Extract the [X, Y] coordinate from the center of the cell holding the provided text.  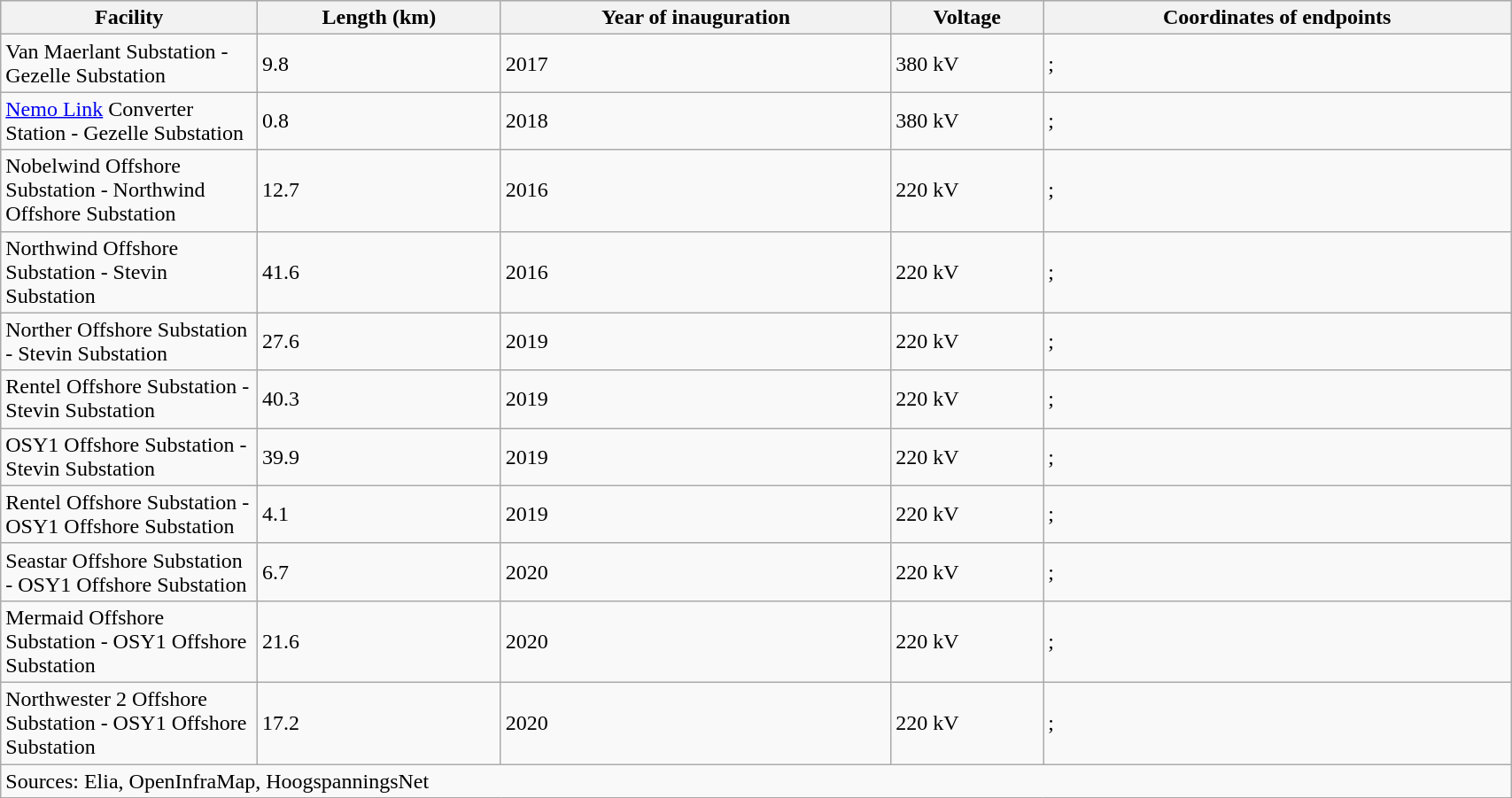
Voltage [967, 18]
12.7 [379, 190]
40.3 [379, 399]
9.8 [379, 64]
17.2 [379, 723]
Year of inauguration [695, 18]
4.1 [379, 514]
Facility [129, 18]
Coordinates of endpoints [1277, 18]
Rentel Offshore Substation - Stevin Substation [129, 399]
Northwind Offshore Substation - Stevin Substation [129, 272]
Sources: Elia, OpenInfraMap, HoogspanningsNet [756, 780]
Rentel Offshore Substation - OSY1 Offshore Substation [129, 514]
Seastar Offshore Substation - OSY1 Offshore Substation [129, 572]
41.6 [379, 272]
Van Maerlant Substation - Gezelle Substation [129, 64]
Northwester 2 Offshore Substation - OSY1 Offshore Substation [129, 723]
Norther Offshore Substation - Stevin Substation [129, 342]
6.7 [379, 572]
0.8 [379, 120]
2017 [695, 64]
Length (km) [379, 18]
27.6 [379, 342]
Mermaid Offshore Substation - OSY1 Offshore Substation [129, 641]
Nobelwind Offshore Substation - Northwind Offshore Substation [129, 190]
21.6 [379, 641]
2018 [695, 120]
Nemo Link Converter Station - Gezelle Substation [129, 120]
39.9 [379, 457]
OSY1 Offshore Substation - Stevin Substation [129, 457]
